Provide the (x, y) coordinate of the cell's center where the given text is located.  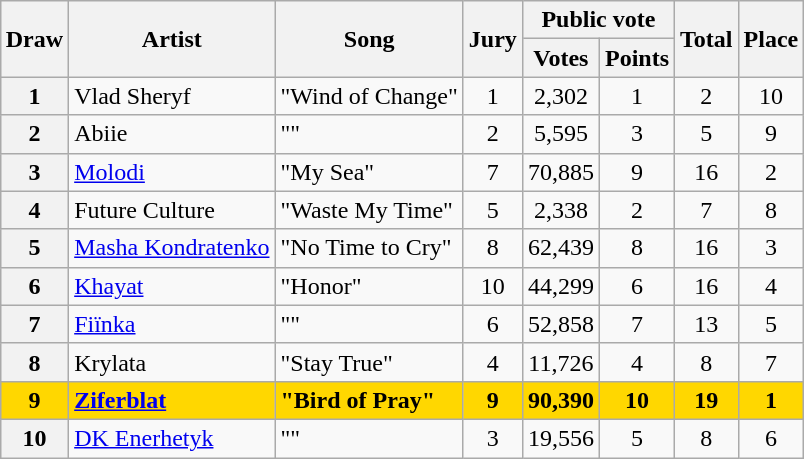
Draw (34, 39)
Total (707, 39)
"Bird of Pray" (369, 400)
"Waste My Time" (369, 210)
19,556 (560, 438)
2,302 (560, 96)
2,338 (560, 210)
19 (707, 400)
Vlad Sheryf (172, 96)
Artist (172, 39)
Molodi (172, 172)
"Stay True" (369, 362)
52,858 (560, 324)
Krylata (172, 362)
Public vote (598, 20)
11,726 (560, 362)
Jury (492, 39)
Abiie (172, 134)
62,439 (560, 248)
Song (369, 39)
90,390 (560, 400)
Masha Kondratenko (172, 248)
13 (707, 324)
"Honor" (369, 286)
70,885 (560, 172)
"No Time to Cry" (369, 248)
DK Enerhetyk (172, 438)
Fiїnka (172, 324)
"My Sea" (369, 172)
Ziferblat (172, 400)
44,299 (560, 286)
Place (771, 39)
Khayat (172, 286)
Future Culture (172, 210)
5,595 (560, 134)
Points (636, 58)
Votes (560, 58)
"Wind of Change" (369, 96)
